Determine the [X, Y] coordinate at the center of the cell enclosing the given text.  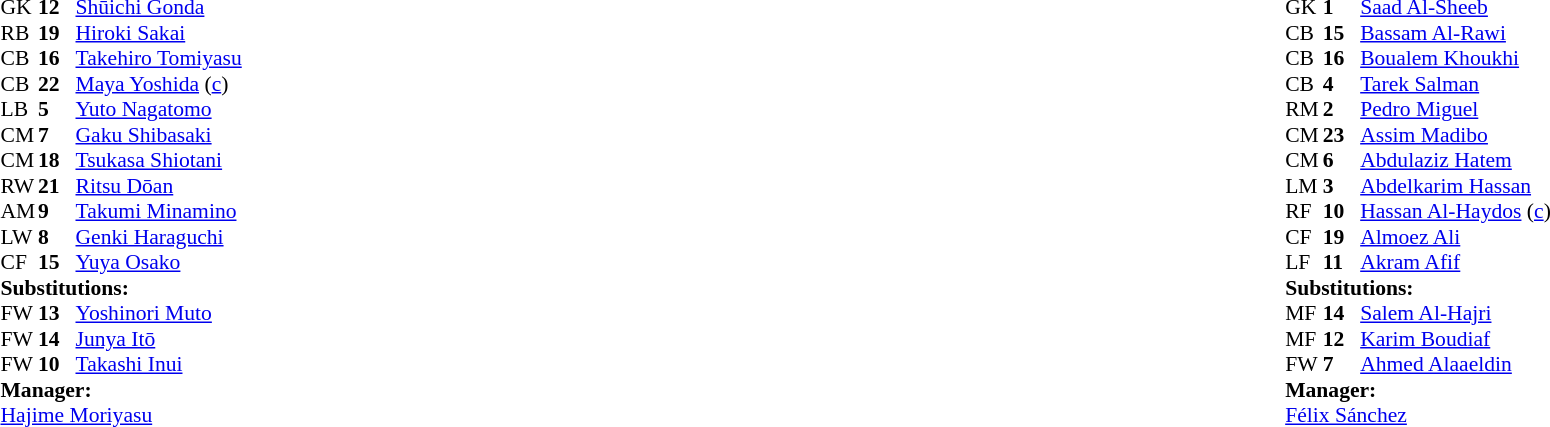
2 [1342, 109]
18 [57, 161]
Junya Itō [159, 339]
Gaku Shibasaki [159, 135]
LM [1304, 186]
Yoshinori Muto [159, 313]
Yuto Nagatomo [159, 109]
AM [19, 211]
Manager: [120, 390]
Hiroki Sakai [159, 33]
Yuya Osako [159, 263]
RM [1304, 109]
RB [19, 33]
Substitutions: [120, 288]
8 [57, 237]
LB [19, 109]
LF [1304, 263]
RW [19, 186]
Tsukasa Shiotani [159, 161]
3 [1342, 186]
RF [1304, 211]
6 [1342, 161]
Takumi Minamino [159, 211]
12 [1342, 339]
Takehiro Tomiyasu [159, 59]
13 [57, 313]
21 [57, 186]
Genki Haraguchi [159, 237]
Maya Yoshida (c) [159, 84]
Ritsu Dōan [159, 186]
11 [1342, 263]
22 [57, 84]
9 [57, 211]
Takashi Inui [159, 365]
LW [19, 237]
4 [1342, 84]
23 [1342, 135]
5 [57, 109]
